Extract the [X, Y] coordinate from the center of the cell holding the provided text.  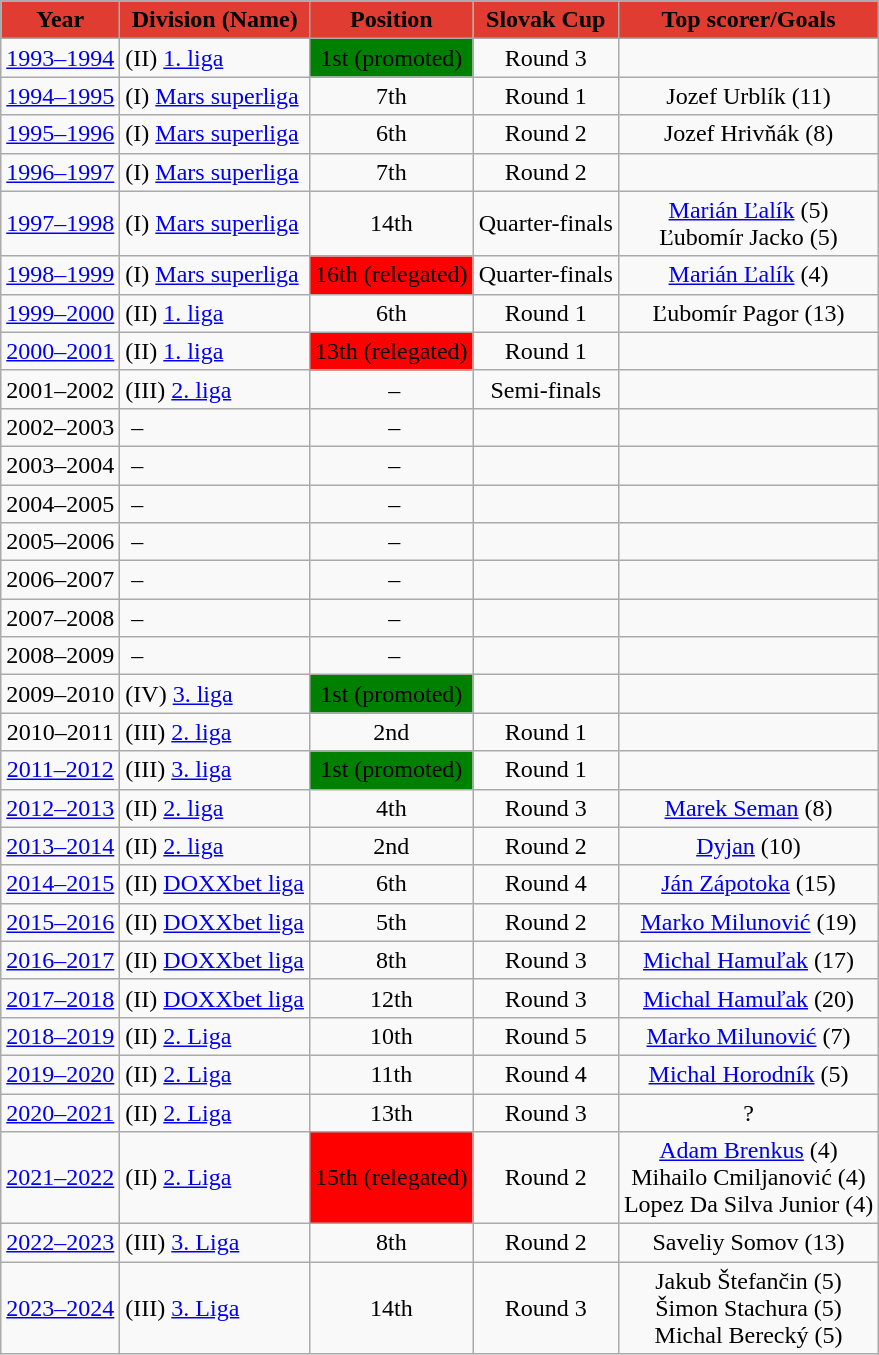
2018–2019 [60, 1036]
Ľubomír Pagor (13) [748, 313]
2012–2013 [60, 808]
2020–2021 [60, 1113]
Jakub Štefančin (5) Šimon Stachura (5) Michal Berecký (5) [748, 1308]
2013–2014 [60, 846]
4th [391, 808]
1996–1997 [60, 172]
16th (relegated) [391, 275]
Marko Milunović (19) [748, 922]
Michal Horodník (5) [748, 1074]
15th (relegated) [391, 1178]
2007–2008 [60, 618]
Semi-finals [546, 389]
Adam Brenkus (4) Mihailo Cmiljanović (4) Lopez Da Silva Junior (4) [748, 1178]
Slovak Cup [546, 20]
12th [391, 998]
1995–1996 [60, 134]
5th [391, 922]
10th [391, 1036]
(IV) 3. liga [215, 694]
Michal Hamuľak (20) [748, 998]
1997–1998 [60, 224]
13th [391, 1113]
1999–2000 [60, 313]
2023–2024 [60, 1308]
2008–2009 [60, 656]
2006–2007 [60, 580]
2011–2012 [60, 770]
11th [391, 1074]
2001–2002 [60, 389]
Dyjan (10) [748, 846]
Year [60, 20]
Marián Ľalík (5) Ľubomír Jacko (5) [748, 224]
2014–2015 [60, 884]
1993–1994 [60, 58]
2016–2017 [60, 960]
13th (relegated) [391, 351]
(III) 3. liga [215, 770]
Marko Milunović (7) [748, 1036]
Ján Zápotoka (15) [748, 884]
Division (Name) [215, 20]
2017–2018 [60, 998]
2005–2006 [60, 542]
2004–2005 [60, 503]
Jozef Hrivňák (8) [748, 134]
2019–2020 [60, 1074]
Marián Ľalík (4) [748, 275]
Round 5 [546, 1036]
Saveliy Somov (13) [748, 1243]
Jozef Urblík (11) [748, 96]
1998–1999 [60, 275]
1994–1995 [60, 96]
2000–2001 [60, 351]
2010–2011 [60, 732]
Marek Seman (8) [748, 808]
Top scorer/Goals [748, 20]
Position [391, 20]
2021–2022 [60, 1178]
Michal Hamuľak (17) [748, 960]
2002–2003 [60, 427]
2022–2023 [60, 1243]
? [748, 1113]
2015–2016 [60, 922]
2003–2004 [60, 465]
2009–2010 [60, 694]
